For the text-containing cell, return its midpoint in [x, y] coordinate format. 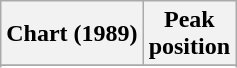
Peakposition [189, 34]
Chart (1989) [72, 34]
